Detect which cell encompasses the target text, then output its (X, Y) center coordinate. 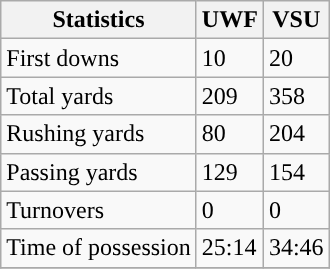
VSU (296, 20)
204 (296, 134)
20 (296, 58)
10 (230, 58)
Total yards (99, 96)
Passing yards (99, 172)
Rushing yards (99, 134)
358 (296, 96)
Turnovers (99, 210)
80 (230, 134)
First downs (99, 58)
34:46 (296, 248)
154 (296, 172)
25:14 (230, 248)
209 (230, 96)
129 (230, 172)
UWF (230, 20)
Time of possession (99, 248)
Statistics (99, 20)
